Output the [X, Y] coordinate of the center of the cell containing the given text.  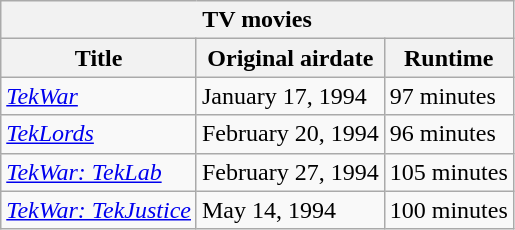
Title [99, 58]
February 20, 1994 [290, 134]
February 27, 1994 [290, 172]
105 minutes [448, 172]
May 14, 1994 [290, 210]
97 minutes [448, 96]
Original airdate [290, 58]
TekWar: TekJustice [99, 210]
TekLords [99, 134]
Runtime [448, 58]
100 minutes [448, 210]
January 17, 1994 [290, 96]
TV movies [258, 20]
96 minutes [448, 134]
TekWar: TekLab [99, 172]
TekWar [99, 96]
